From the cell containing the given text, extract its center point as (X, Y) coordinate. 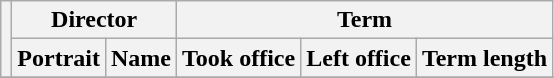
Left office (359, 58)
Term (365, 20)
Name (140, 58)
Portrait (59, 58)
Took office (239, 58)
Director (94, 20)
Term length (484, 58)
